Identify which cell holds the provided text, then report its (x, y) central coordinate. 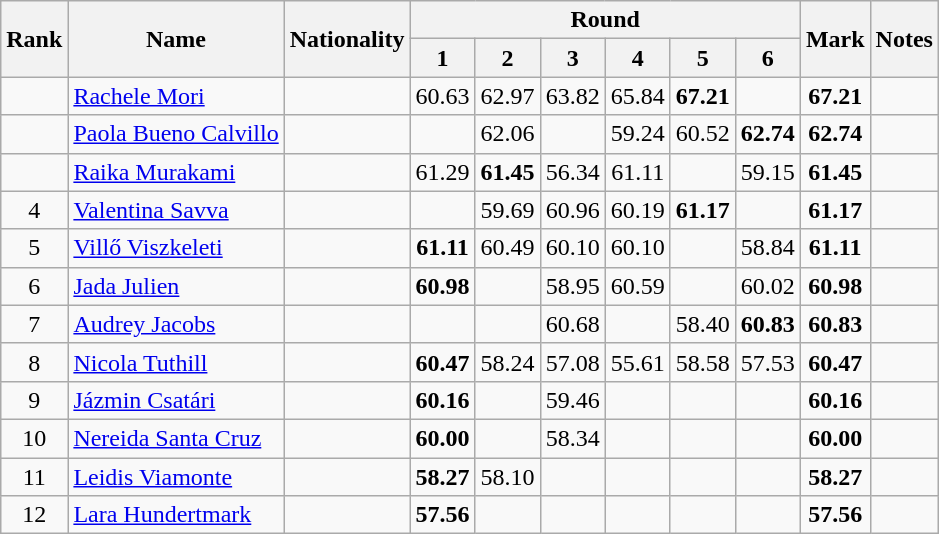
59.69 (508, 210)
58.24 (508, 362)
Lara Hundertmark (176, 515)
Name (176, 39)
Mark (835, 39)
56.34 (572, 172)
Jada Julien (176, 286)
62.97 (508, 96)
Villő Viszkeleti (176, 248)
Round (605, 20)
Valentina Savva (176, 210)
61.29 (442, 172)
65.84 (638, 96)
60.19 (638, 210)
60.02 (768, 286)
60.96 (572, 210)
60.52 (702, 134)
60.68 (572, 324)
Raika Murakami (176, 172)
62.06 (508, 134)
Audrey Jacobs (176, 324)
Notes (904, 39)
Leidis Viamonte (176, 477)
Nicola Tuthill (176, 362)
59.46 (572, 400)
59.24 (638, 134)
9 (34, 400)
58.10 (508, 477)
60.59 (638, 286)
58.40 (702, 324)
60.63 (442, 96)
60.49 (508, 248)
58.34 (572, 438)
55.61 (638, 362)
63.82 (572, 96)
3 (572, 58)
Nationality (347, 39)
12 (34, 515)
7 (34, 324)
58.84 (768, 248)
Paola Bueno Calvillo (176, 134)
Jázmin Csatári (176, 400)
57.53 (768, 362)
58.95 (572, 286)
11 (34, 477)
Rank (34, 39)
Nereida Santa Cruz (176, 438)
2 (508, 58)
8 (34, 362)
Rachele Mori (176, 96)
1 (442, 58)
10 (34, 438)
58.58 (702, 362)
57.08 (572, 362)
59.15 (768, 172)
